Return [X, Y] of the center of cell containing provided text 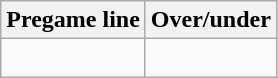
Over/under [210, 20]
Pregame line [74, 20]
